Scan for the cell matching the given text and deliver its [X, Y] coordinate at center. 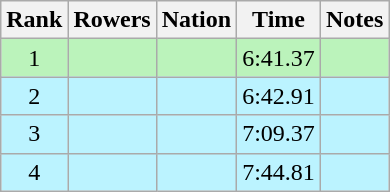
6:42.91 [279, 96]
4 [34, 172]
7:09.37 [279, 134]
2 [34, 96]
Nation [196, 20]
6:41.37 [279, 58]
Rank [34, 20]
1 [34, 58]
Time [279, 20]
3 [34, 134]
7:44.81 [279, 172]
Notes [354, 20]
Rowers [112, 20]
